Extract the (X, Y) coordinate from the center of the cell holding the provided text.  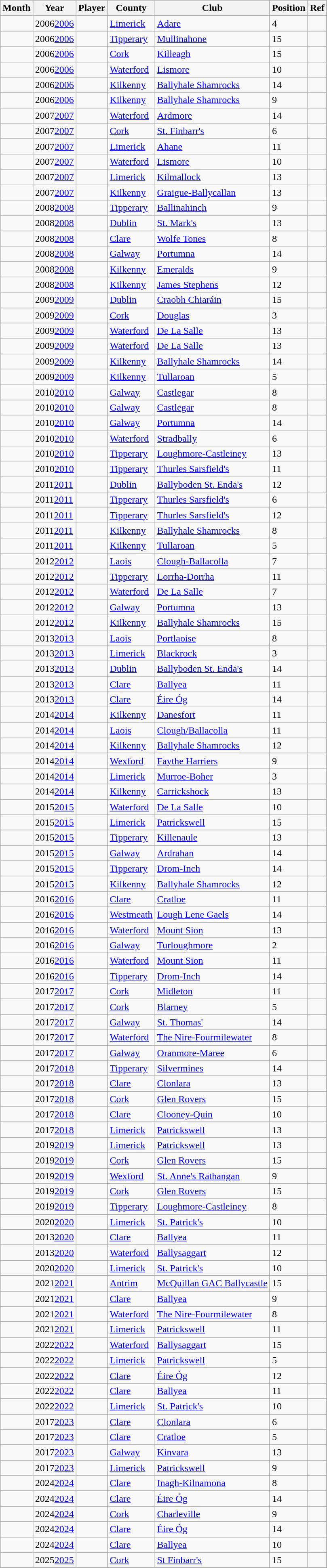
St Finbarr's (212, 1560)
Clough-Ballacolla (212, 561)
Lorrha-Dorrha (212, 576)
Inagh-Kilnamona (212, 1483)
St. Finbarr's (212, 131)
Turloughmore (212, 945)
Ahane (212, 146)
Killenaule (212, 838)
Graigue-Ballycallan (212, 193)
Club (212, 8)
Silvermines (212, 1068)
Blarney (212, 1007)
20252025 (54, 1560)
County (131, 8)
Adare (212, 23)
Danesfort (212, 715)
Craobh Chiaráin (212, 300)
Oranmore-Maree (212, 1053)
St. Anne's Rathangan (212, 1176)
Westmeath (131, 914)
Player (92, 8)
2 (289, 945)
McQuillan GAC Ballycastle (212, 1283)
4 (289, 23)
Portlaoise (212, 638)
Killeagh (212, 54)
Year (54, 8)
Ref (317, 8)
Position (289, 8)
Mullinahone (212, 39)
Blackrock (212, 653)
Charleville (212, 1514)
St. Mark's (212, 223)
Emeralds (212, 269)
Ardmore (212, 115)
Stradbally (212, 438)
Clough/Ballacolla (212, 730)
Ballinahinch (212, 208)
Faythe Harriers (212, 761)
Ardrahan (212, 853)
Kinvara (212, 1453)
Douglas (212, 315)
Month (17, 8)
Wolfe Tones (212, 239)
James Stephens (212, 285)
Carrickshock (212, 792)
Lough Lene Gaels (212, 914)
Clooney-Quin (212, 1114)
Antrim (131, 1283)
Kilmallock (212, 177)
St. Thomas' (212, 1022)
Murroe-Boher (212, 776)
Midleton (212, 992)
